Locate the cell with the specified text and output its [x, y] center coordinate. 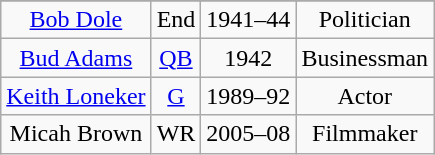
1941–44 [248, 20]
G [176, 96]
2005–08 [248, 134]
Bud Adams [76, 58]
1989–92 [248, 96]
Politician [365, 20]
1942 [248, 58]
Keith Loneker [76, 96]
Actor [365, 96]
Micah Brown [76, 134]
End [176, 20]
Filmmaker [365, 134]
WR [176, 134]
Bob Dole [76, 20]
Businessman [365, 58]
QB [176, 58]
